From the cell containing the given text, extract its center point as [X, Y] coordinate. 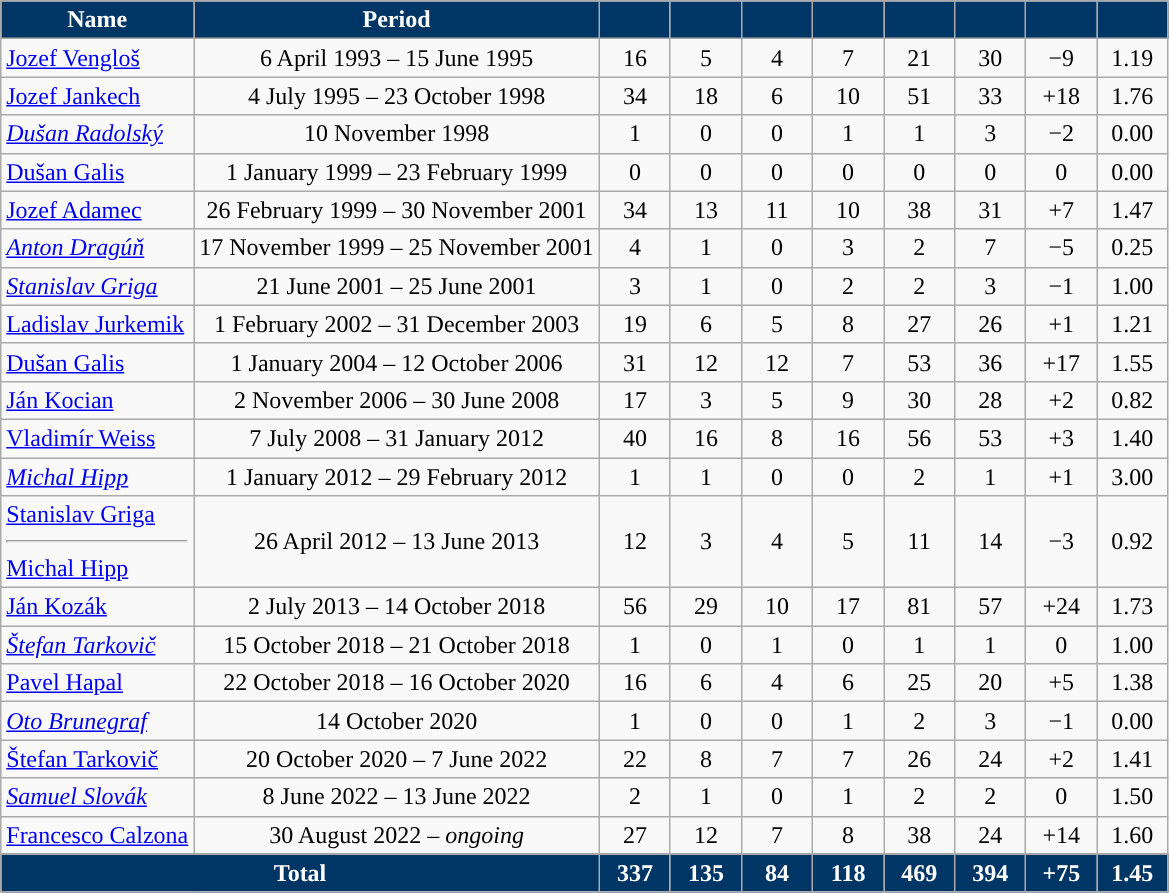
13 [706, 210]
2 July 2013 – 14 October 2018 [397, 607]
1 January 1999 – 23 February 1999 [397, 172]
+18 [1062, 96]
26 April 2012 – 13 June 2013 [397, 542]
Pavel Hapal [98, 683]
337 [634, 873]
1 February 2002 – 31 December 2003 [397, 324]
36 [990, 362]
Dušan Radolský [98, 134]
Jozef Vengloš [98, 58]
+14 [1062, 835]
1.38 [1132, 683]
1.73 [1132, 607]
Jozef Adamec [98, 210]
+5 [1062, 683]
6 April 1993 – 15 June 1995 [397, 58]
0.82 [1132, 400]
57 [990, 607]
81 [920, 607]
33 [990, 96]
9 [848, 400]
−3 [1062, 542]
3.00 [1132, 477]
1.76 [1132, 96]
1 January 2012 – 29 February 2012 [397, 477]
1.47 [1132, 210]
1 January 2004 – 12 October 2006 [397, 362]
22 October 2018 – 16 October 2020 [397, 683]
Francesco Calzona [98, 835]
0.92 [1132, 542]
Stanislav Griga Michal Hipp [98, 542]
10 November 1998 [397, 134]
14 [990, 542]
1.45 [1132, 873]
+7 [1062, 210]
1.40 [1132, 438]
1.21 [1132, 324]
Ján Kocian [98, 400]
19 [634, 324]
Vladimír Weiss [98, 438]
−9 [1062, 58]
Anton Dragúň [98, 248]
Total [300, 873]
+17 [1062, 362]
1.19 [1132, 58]
2 November 2006 – 30 June 2008 [397, 400]
20 October 2020 – 7 June 2022 [397, 759]
1.60 [1132, 835]
394 [990, 873]
40 [634, 438]
Michal Hipp [98, 477]
4 July 1995 – 23 October 1998 [397, 96]
Samuel Slovák [98, 797]
469 [920, 873]
1.50 [1132, 797]
84 [778, 873]
17 November 1999 – 25 November 2001 [397, 248]
28 [990, 400]
1.41 [1132, 759]
20 [990, 683]
26 February 1999 – 30 November 2001 [397, 210]
22 [634, 759]
−2 [1062, 134]
Stanislav Griga [98, 286]
25 [920, 683]
14 October 2020 [397, 721]
Name [98, 20]
21 [920, 58]
−5 [1062, 248]
118 [848, 873]
51 [920, 96]
Oto Brunegraf [98, 721]
7 July 2008 – 31 January 2012 [397, 438]
0.25 [1132, 248]
30 August 2022 – ongoing [397, 835]
8 June 2022 – 13 June 2022 [397, 797]
+3 [1062, 438]
Ladislav Jurkemik [98, 324]
+75 [1062, 873]
Period [397, 20]
18 [706, 96]
1.55 [1132, 362]
+24 [1062, 607]
135 [706, 873]
21 June 2001 – 25 June 2001 [397, 286]
15 October 2018 – 21 October 2018 [397, 645]
Ján Kozák [98, 607]
Jozef Jankech [98, 96]
29 [706, 607]
